Capture the cell that displays the provided text and extract its [x, y] central coordinate. 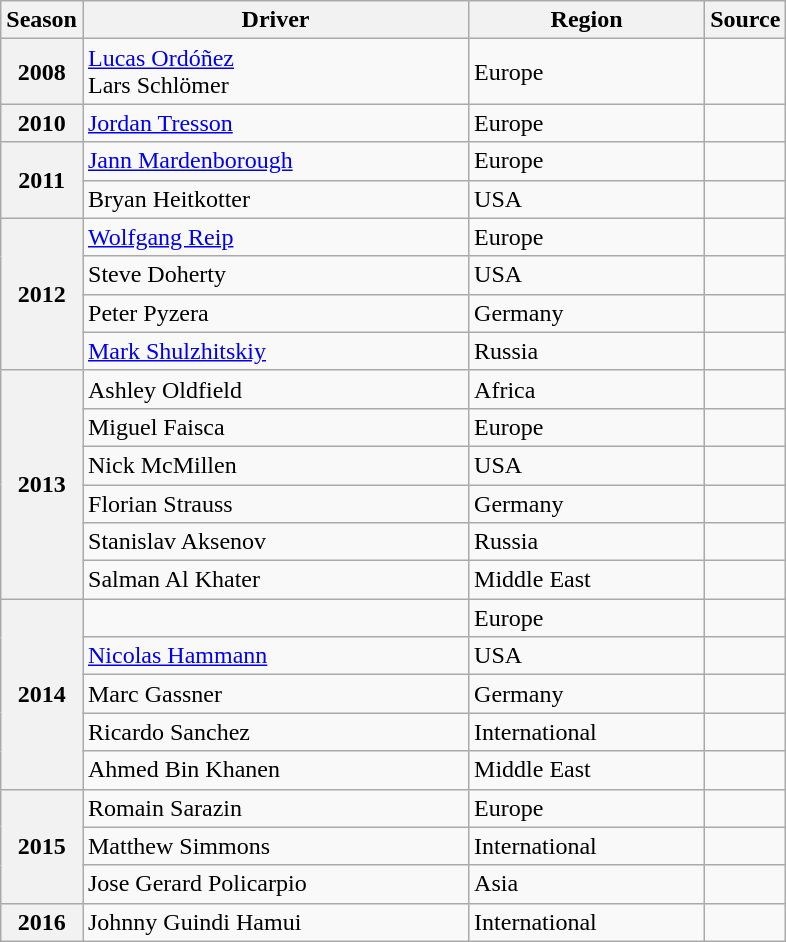
Wolfgang Reip [275, 237]
Jose Gerard Policarpio [275, 884]
Nicolas Hammann [275, 656]
2014 [42, 694]
Mark Shulzhitskiy [275, 351]
Matthew Simmons [275, 846]
Miguel Faisca [275, 427]
2010 [42, 123]
Source [746, 20]
Ashley Oldfield [275, 389]
Nick McMillen [275, 465]
Jordan Tresson [275, 123]
2011 [42, 180]
Ricardo Sanchez [275, 732]
Jann Mardenborough [275, 161]
Lucas Ordóñez Lars Schlömer [275, 72]
Season [42, 20]
Peter Pyzera [275, 313]
2016 [42, 922]
Florian Strauss [275, 503]
Marc Gassner [275, 694]
2008 [42, 72]
Region [587, 20]
Salman Al Khater [275, 580]
Steve Doherty [275, 275]
2013 [42, 484]
Africa [587, 389]
Asia [587, 884]
Johnny Guindi Hamui [275, 922]
2012 [42, 294]
Driver [275, 20]
Stanislav Aksenov [275, 542]
Ahmed Bin Khanen [275, 770]
2015 [42, 846]
Romain Sarazin [275, 808]
Bryan Heitkotter [275, 199]
